Pinpoint the cell where the given text exists, returning its [X, Y] midpoint coordinate. 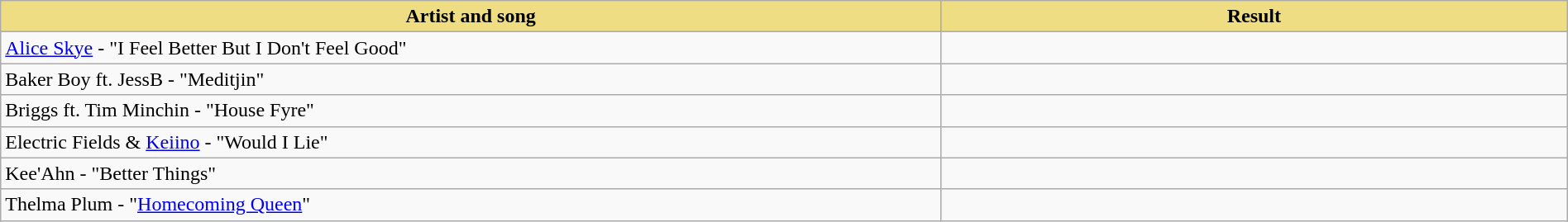
Briggs ft. Tim Minchin - "House Fyre" [471, 111]
Thelma Plum - "Homecoming Queen" [471, 205]
Kee'Ahn - "Better Things" [471, 173]
Alice Skye - "I Feel Better But I Don't Feel Good" [471, 48]
Result [1254, 17]
Electric Fields & Keiino - "Would I Lie" [471, 142]
Artist and song [471, 17]
Baker Boy ft. JessB - "Meditjin" [471, 79]
